Extract the [X, Y] coordinate from the center of the cell holding the provided text.  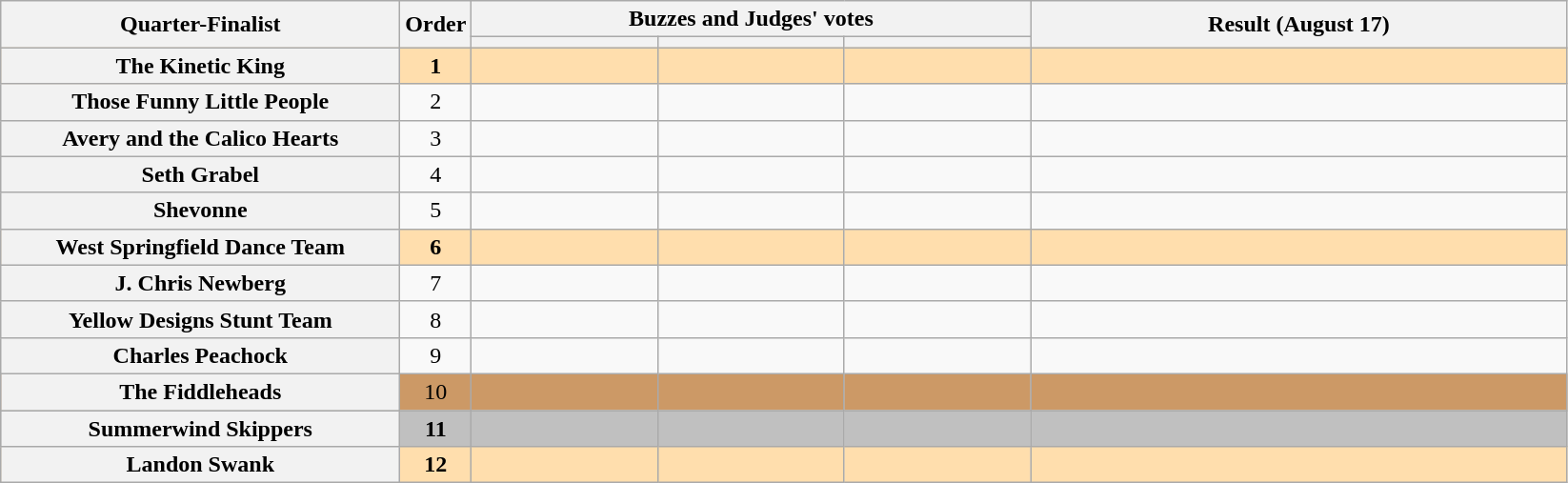
10 [436, 392]
3 [436, 138]
Shevonne [200, 211]
Result (August 17) [1299, 25]
Buzzes and Judges' votes [751, 19]
1 [436, 66]
The Kinetic King [200, 66]
4 [436, 174]
The Fiddleheads [200, 392]
Quarter-Finalist [200, 25]
Summerwind Skippers [200, 428]
7 [436, 283]
Charles Peachock [200, 355]
8 [436, 319]
2 [436, 102]
Avery and the Calico Hearts [200, 138]
Order [436, 25]
5 [436, 211]
11 [436, 428]
Landon Swank [200, 465]
J. Chris Newberg [200, 283]
6 [436, 247]
12 [436, 465]
Yellow Designs Stunt Team [200, 319]
West Springfield Dance Team [200, 247]
Those Funny Little People [200, 102]
9 [436, 355]
Seth Grabel [200, 174]
